For the text-containing cell, return its midpoint in (x, y) coordinate format. 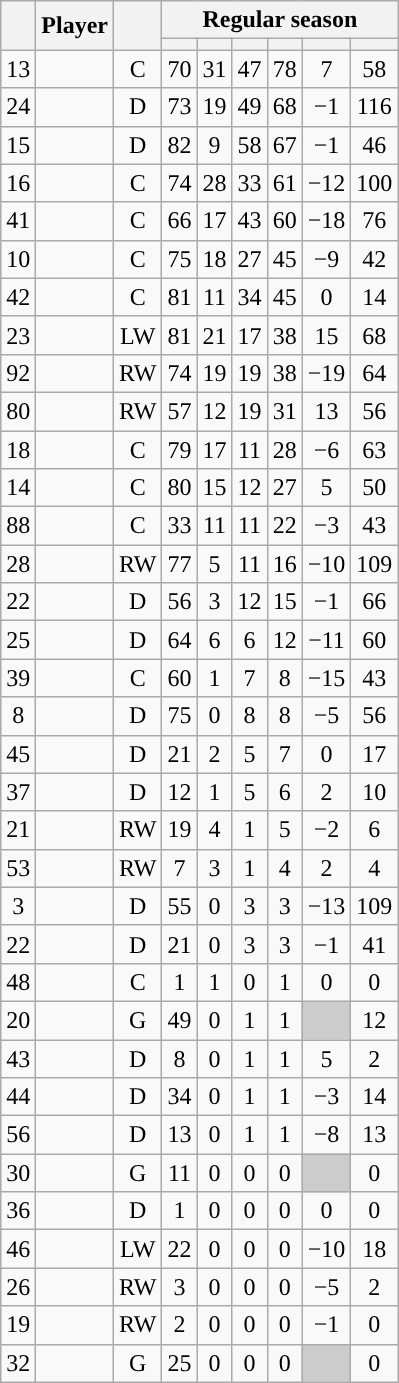
−9 (326, 259)
77 (180, 564)
116 (374, 107)
53 (18, 868)
55 (180, 906)
37 (18, 792)
70 (180, 69)
82 (180, 145)
44 (18, 1097)
63 (374, 449)
−18 (326, 221)
32 (18, 1363)
30 (18, 1173)
−11 (326, 640)
24 (18, 107)
76 (374, 221)
79 (180, 449)
−12 (326, 183)
−8 (326, 1135)
9 (214, 145)
100 (374, 183)
−13 (326, 906)
48 (18, 982)
73 (180, 107)
−19 (326, 373)
61 (284, 183)
67 (284, 145)
−15 (326, 678)
−6 (326, 449)
39 (18, 678)
92 (18, 373)
47 (250, 69)
Player (75, 26)
23 (18, 335)
57 (180, 411)
78 (284, 69)
Regular season (280, 20)
20 (18, 1020)
26 (18, 1287)
88 (18, 526)
36 (18, 1211)
50 (374, 488)
−2 (326, 830)
